For the text-containing cell, return its midpoint in (X, Y) coordinate format. 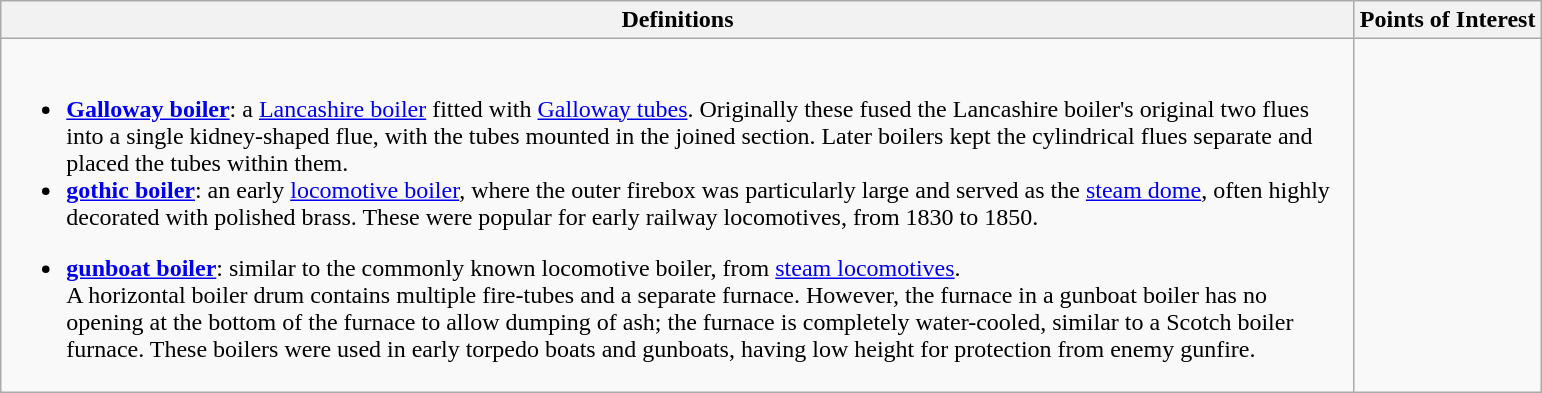
Definitions (678, 20)
Points of Interest (1448, 20)
